Return [x, y] of the center of cell containing provided text 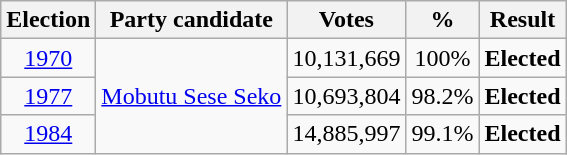
Party candidate [192, 20]
10,693,804 [346, 96]
Votes [346, 20]
10,131,669 [346, 58]
14,885,997 [346, 134]
1977 [48, 96]
99.1% [442, 134]
Mobutu Sese Seko [192, 96]
98.2% [442, 96]
Election [48, 20]
% [442, 20]
1984 [48, 134]
1970 [48, 58]
Result [522, 20]
100% [442, 58]
